Scan for the cell matching the given text and deliver its [x, y] coordinate at center. 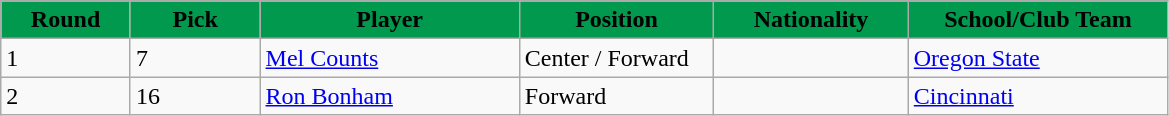
Player [390, 20]
Center / Forward [616, 58]
1 [66, 58]
Position [616, 20]
16 [195, 96]
Mel Counts [390, 58]
7 [195, 58]
Pick [195, 20]
Ron Bonham [390, 96]
School/Club Team [1038, 20]
2 [66, 96]
Forward [616, 96]
Nationality [811, 20]
Oregon State [1038, 58]
Round [66, 20]
Cincinnati [1038, 96]
